Capture the cell that displays the provided text and extract its [X, Y] central coordinate. 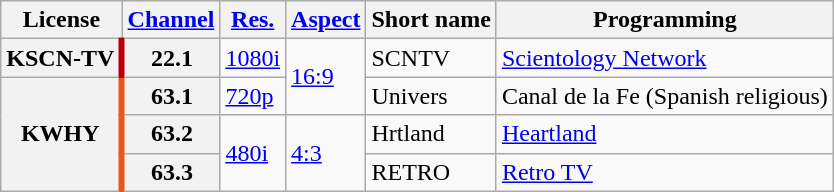
1080i [253, 58]
22.1 [171, 58]
Aspect [326, 20]
Res. [253, 20]
KSCN-TV [62, 58]
SCNTV [431, 58]
Heartland [664, 134]
RETRO [431, 172]
Programming [664, 20]
Hrtland [431, 134]
License [62, 20]
480i [253, 153]
Scientology Network [664, 58]
4:3 [326, 153]
Short name [431, 20]
Univers [431, 96]
63.1 [171, 96]
63.2 [171, 134]
63.3 [171, 172]
16:9 [326, 77]
Retro TV [664, 172]
Canal de la Fe (Spanish religious) [664, 96]
720p [253, 96]
KWHY [62, 134]
Channel [171, 20]
